From the cell containing the given text, extract its center point as (X, Y) coordinate. 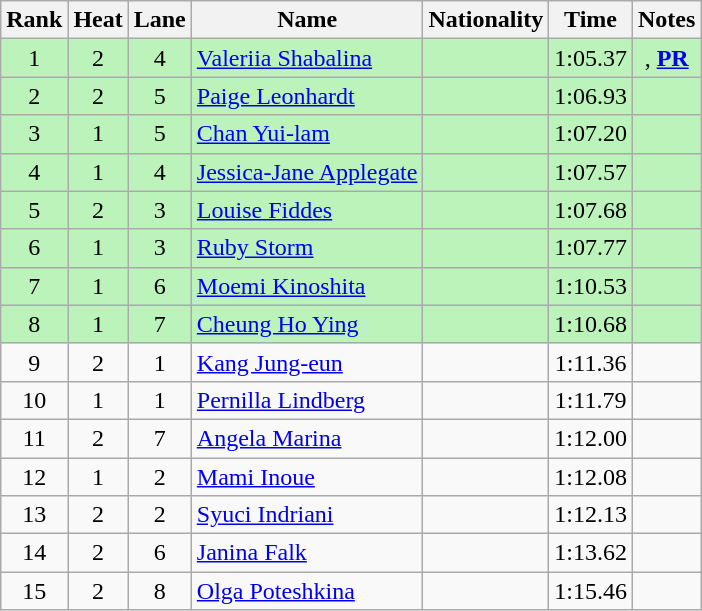
1:07.77 (591, 248)
Louise Fiddes (307, 210)
Paige Leonhardt (307, 96)
Mami Inoue (307, 477)
Angela Marina (307, 438)
Notes (666, 20)
1:15.46 (591, 591)
1:13.62 (591, 553)
1:10.68 (591, 324)
Name (307, 20)
, PR (666, 58)
Syuci Indriani (307, 515)
Ruby Storm (307, 248)
1:11.79 (591, 400)
Lane (160, 20)
1:05.37 (591, 58)
11 (34, 438)
Heat (98, 20)
Jessica-Jane Applegate (307, 172)
1:07.20 (591, 134)
Pernilla Lindberg (307, 400)
1:12.00 (591, 438)
Nationality (486, 20)
14 (34, 553)
Moemi Kinoshita (307, 286)
13 (34, 515)
1:06.93 (591, 96)
Time (591, 20)
15 (34, 591)
Rank (34, 20)
Janina Falk (307, 553)
1:07.68 (591, 210)
9 (34, 362)
12 (34, 477)
1:12.08 (591, 477)
Cheung Ho Ying (307, 324)
Olga Poteshkina (307, 591)
1:10.53 (591, 286)
1:11.36 (591, 362)
1:07.57 (591, 172)
10 (34, 400)
Chan Yui-lam (307, 134)
1:12.13 (591, 515)
Kang Jung-eun (307, 362)
Valeriia Shabalina (307, 58)
